Detect which cell encompasses the target text, then output its (x, y) center coordinate. 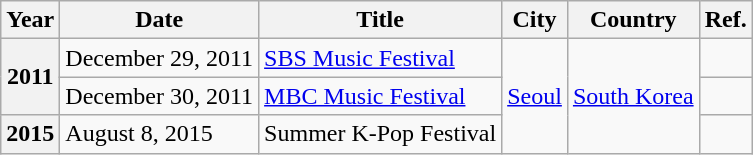
December 29, 2011 (160, 58)
MBC Music Festival (380, 96)
Year (30, 20)
2015 (30, 134)
August 8, 2015 (160, 134)
Country (633, 20)
Ref. (726, 20)
Date (160, 20)
SBS Music Festival (380, 58)
South Korea (633, 96)
December 30, 2011 (160, 96)
Title (380, 20)
Summer K-Pop Festival (380, 134)
Seoul (535, 96)
City (535, 20)
2011 (30, 77)
